Determine the [X, Y] coordinate at the center of the cell enclosing the given text.  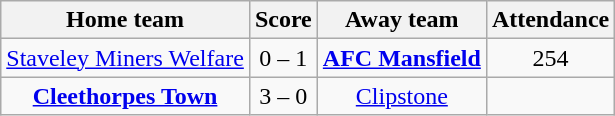
3 – 0 [283, 96]
AFC Mansfield [402, 58]
254 [550, 58]
Clipstone [402, 96]
0 – 1 [283, 58]
Home team [126, 20]
Attendance [550, 20]
Staveley Miners Welfare [126, 58]
Cleethorpes Town [126, 96]
Score [283, 20]
Away team [402, 20]
